Locate the cell with the specified text and output its (X, Y) center coordinate. 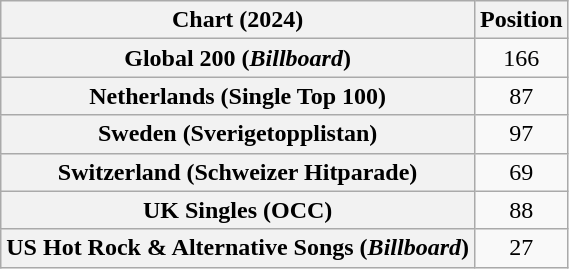
69 (521, 172)
Chart (2024) (238, 20)
87 (521, 96)
UK Singles (OCC) (238, 210)
88 (521, 210)
Netherlands (Single Top 100) (238, 96)
97 (521, 134)
Global 200 (Billboard) (238, 58)
Switzerland (Schweizer Hitparade) (238, 172)
27 (521, 248)
166 (521, 58)
US Hot Rock & Alternative Songs (Billboard) (238, 248)
Position (521, 20)
Sweden (Sverigetopplistan) (238, 134)
